Determine the (x, y) coordinate at the center of the cell enclosing the given text.  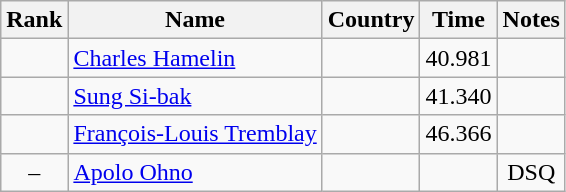
Charles Hamelin (195, 58)
40.981 (458, 58)
Apolo Ohno (195, 172)
– (34, 172)
41.340 (458, 96)
Notes (531, 20)
Rank (34, 20)
DSQ (531, 172)
Sung Si-bak (195, 96)
François-Louis Tremblay (195, 134)
Name (195, 20)
Time (458, 20)
Country (371, 20)
46.366 (458, 134)
